Scan for the cell matching the given text and deliver its [x, y] coordinate at center. 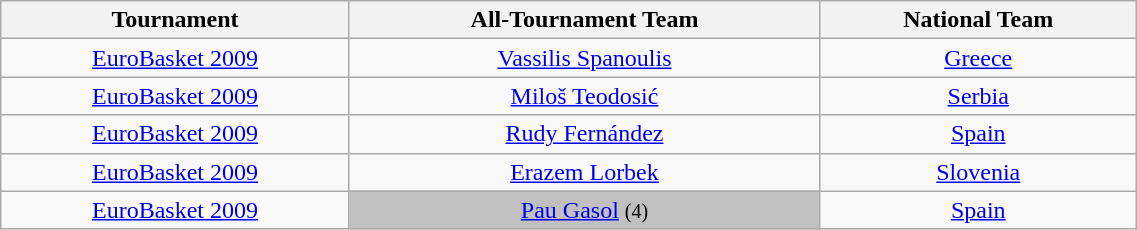
Vassilis Spanoulis [584, 58]
Rudy Fernández [584, 134]
Greece [978, 58]
Serbia [978, 96]
Erazem Lorbek [584, 172]
Tournament [176, 20]
All-Tournament Team [584, 20]
Pau Gasol (4) [584, 210]
Miloš Teodosić [584, 96]
Slovenia [978, 172]
National Team [978, 20]
